Identify which cell holds the provided text, then report its [x, y] central coordinate. 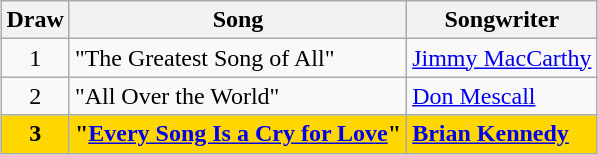
Don Mescall [502, 96]
1 [35, 58]
"Every Song Is a Cry for Love" [238, 134]
3 [35, 134]
"All Over the World" [238, 96]
Songwriter [502, 20]
"The Greatest Song of All" [238, 58]
Brian Kennedy [502, 134]
Jimmy MacCarthy [502, 58]
Song [238, 20]
Draw [35, 20]
2 [35, 96]
